Capture the cell that displays the provided text and extract its (x, y) central coordinate. 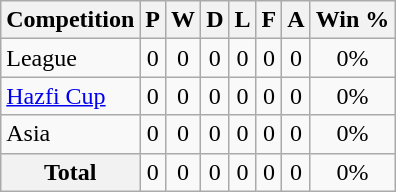
Hazfi Cup (70, 96)
Competition (70, 20)
Asia (70, 134)
A (296, 20)
L (242, 20)
P (153, 20)
F (269, 20)
W (184, 20)
Total (70, 172)
Win % (352, 20)
League (70, 58)
D (215, 20)
